Extract the (X, Y) coordinate from the center of the cell holding the provided text.  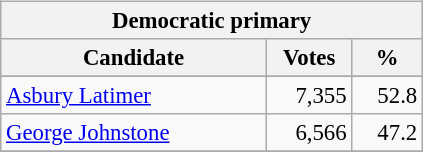
% (388, 58)
52.8 (388, 96)
6,566 (309, 133)
Candidate (134, 58)
Asbury Latimer (134, 96)
7,355 (309, 96)
Democratic primary (212, 21)
47.2 (388, 133)
George Johnstone (134, 133)
Votes (309, 58)
